Scan for the cell matching the given text and deliver its [x, y] coordinate at center. 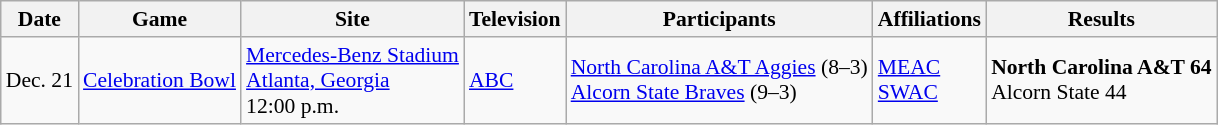
North Carolina A&T Aggies (8–3)Alcorn State Braves (9–3) [720, 80]
Game [160, 19]
North Carolina A&T 64Alcorn State 44 [1102, 80]
ABC [515, 80]
Dec. 21 [40, 80]
Celebration Bowl [160, 80]
Site [352, 19]
Mercedes-Benz StadiumAtlanta, Georgia12:00 p.m. [352, 80]
Date [40, 19]
Affiliations [930, 19]
MEACSWAC [930, 80]
Television [515, 19]
Participants [720, 19]
Results [1102, 19]
